Identify which cell holds the provided text, then report its (X, Y) central coordinate. 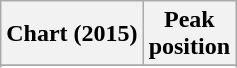
Peakposition (189, 34)
Chart (2015) (72, 34)
